Search for the cell housing the specified text and yield its [x, y] center coordinate. 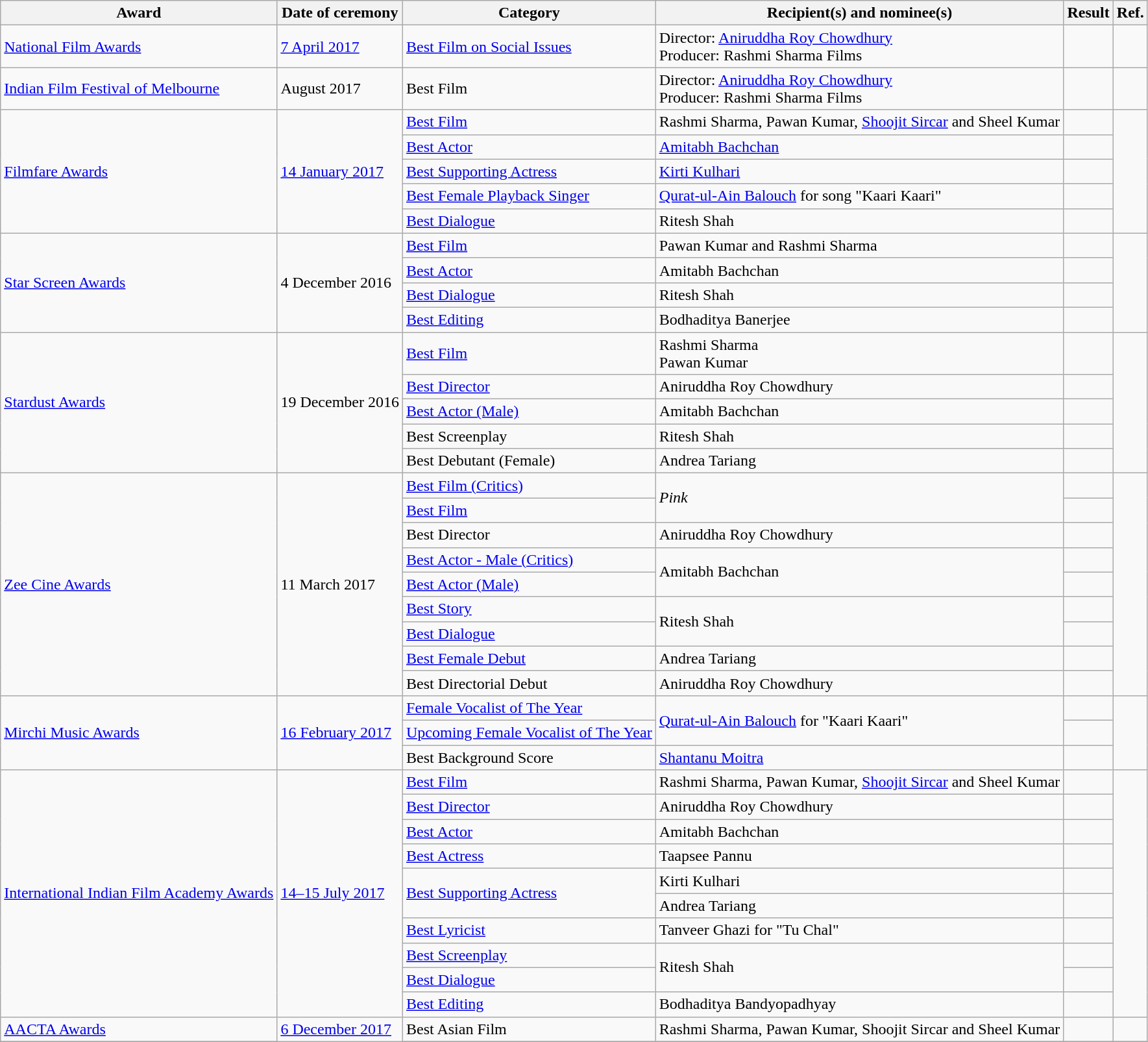
AACTA Awards [139, 1029]
Indian Film Festival of Melbourne [139, 88]
Shantanu Moitra [859, 758]
Best Female Playback Singer [530, 196]
Best Actress [530, 856]
Best Background Score [530, 758]
Zee Cine Awards [139, 584]
14–15 July 2017 [340, 893]
August 2017 [340, 88]
Female Vocalist of The Year [530, 708]
Best Asian Film [530, 1029]
Upcoming Female Vocalist of The Year [530, 732]
Best Story [530, 609]
Ref. [1130, 13]
6 December 2017 [340, 1029]
Filmfare Awards [139, 171]
Taapsee Pannu [859, 856]
Best Film (Critics) [530, 486]
Best Debutant (Female) [530, 461]
Pink [859, 498]
International Indian Film Academy Awards [139, 893]
Best Female Debut [530, 658]
Award [139, 13]
19 December 2016 [340, 403]
Recipient(s) and nominee(s) [859, 13]
7 April 2017 [340, 47]
Best Directorial Debut [530, 683]
Bodhaditya Bandyopadhyay [859, 1004]
National Film Awards [139, 47]
4 December 2016 [340, 282]
Mirchi Music Awards [139, 732]
Stardust Awards [139, 403]
Pawan Kumar and Rashmi Sharma [859, 245]
Best Actor - Male (Critics) [530, 560]
Tanveer Ghazi for "Tu Chal" [859, 930]
Date of ceremony [340, 13]
Qurat-ul-Ain Balouch for "Kaari Kaari" [859, 720]
Qurat-ul-Ain Balouch for song "Kaari Kaari" [859, 196]
Star Screen Awards [139, 282]
Best Lyricist [530, 930]
16 February 2017 [340, 732]
Best Film on Social Issues [530, 47]
Rashmi SharmaPawan Kumar [859, 353]
14 January 2017 [340, 171]
Category [530, 13]
Result [1088, 13]
Bodhaditya Banerjee [859, 319]
11 March 2017 [340, 584]
